Locate the cell with the specified text and output its (X, Y) center coordinate. 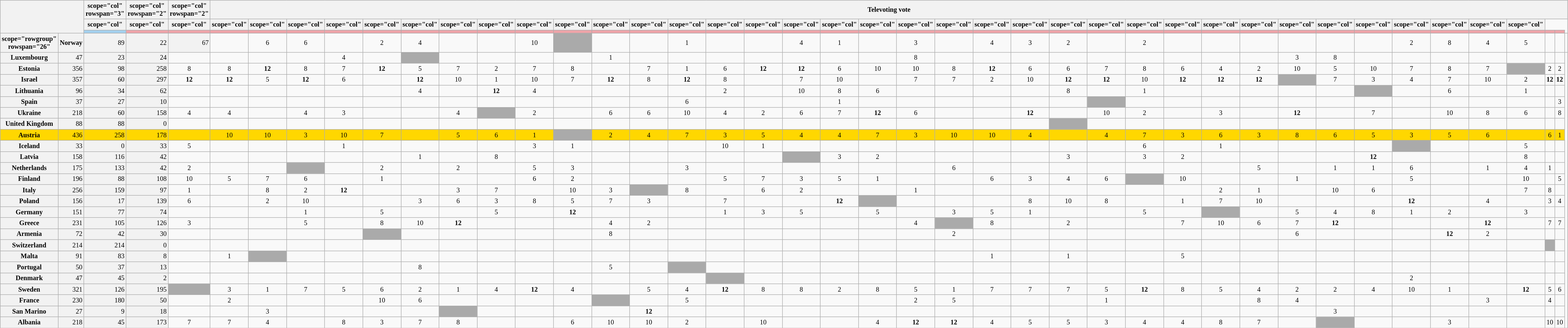
196 (71, 179)
173 (147, 322)
116 (105, 157)
Switzerland (29, 245)
Austria (29, 135)
321 (71, 289)
256 (71, 190)
436 (71, 135)
Latvia (29, 157)
Iceland (29, 146)
Poland (29, 201)
133 (105, 168)
Estonia (29, 69)
72 (71, 234)
108 (147, 179)
34 (105, 91)
89 (105, 43)
Germany (29, 212)
Netherlands (29, 168)
98 (105, 69)
175 (71, 168)
30 (147, 234)
91 (71, 256)
Malta (29, 256)
356 (71, 69)
Portugal (29, 267)
74 (147, 212)
Spain (29, 102)
Denmark (29, 278)
156 (71, 201)
105 (105, 223)
24 (147, 58)
23 (105, 58)
18 (147, 311)
231 (71, 223)
159 (105, 190)
scope="rowgroup" rowspan="26" (29, 43)
Lithuania (29, 91)
139 (147, 201)
Ukraine (29, 113)
Finland (29, 179)
96 (71, 91)
357 (71, 80)
Sweden (29, 289)
180 (105, 300)
scope="col" rowspan="3" (105, 10)
Televoting vote (889, 10)
97 (147, 190)
178 (147, 135)
Albania (29, 322)
Luxembourg (29, 58)
297 (147, 80)
9 (105, 311)
151 (71, 212)
Norway (71, 43)
22 (147, 43)
13 (147, 267)
83 (105, 256)
Italy (29, 190)
230 (71, 300)
Israel (29, 80)
17 (105, 201)
Armenia (29, 234)
62 (147, 91)
67 (189, 43)
Greece (29, 223)
195 (147, 289)
San Marino (29, 311)
77 (105, 212)
United Kingdom (29, 124)
France (29, 300)
